Determine the [X, Y] coordinate at the center of the cell enclosing the given text.  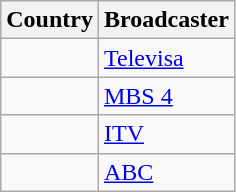
Country [50, 20]
MBS 4 [166, 96]
ITV [166, 134]
ABC [166, 172]
Broadcaster [166, 20]
Televisa [166, 58]
